Extract the [X, Y] coordinate from the center of the cell holding the provided text.  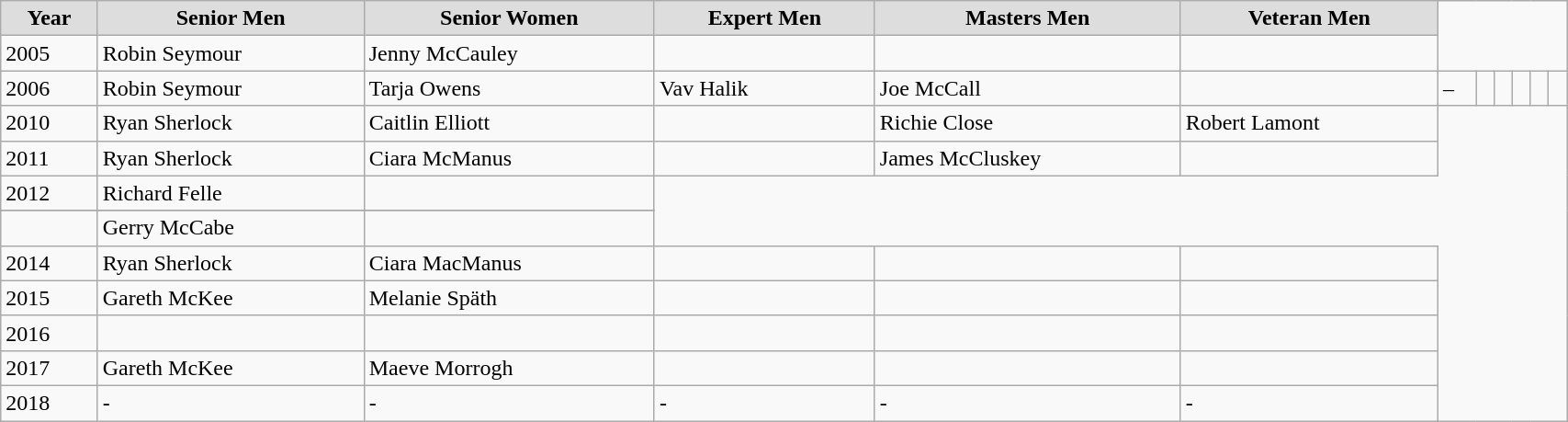
Richie Close [1027, 123]
Veteran Men [1309, 18]
Year [50, 18]
Maeve Morrogh [509, 368]
2018 [50, 403]
Senior Men [231, 18]
2005 [50, 53]
Richard Felle [231, 193]
– [1457, 88]
Caitlin Elliott [509, 123]
2014 [50, 263]
Robert Lamont [1309, 123]
2016 [50, 333]
Senior Women [509, 18]
Jenny McCauley [509, 53]
Joe McCall [1027, 88]
Gerry McCabe [231, 228]
2010 [50, 123]
Melanie Späth [509, 298]
2017 [50, 368]
2011 [50, 158]
Tarja Owens [509, 88]
Expert Men [764, 18]
James McCluskey [1027, 158]
Ciara MacManus [509, 263]
Ciara McManus [509, 158]
2015 [50, 298]
2012 [50, 193]
Masters Men [1027, 18]
2006 [50, 88]
Vav Halik [764, 88]
